Detect which cell encompasses the target text, then output its [x, y] center coordinate. 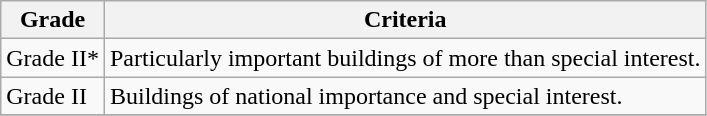
Particularly important buildings of more than special interest. [405, 58]
Grade II [53, 96]
Criteria [405, 20]
Grade [53, 20]
Grade II* [53, 58]
Buildings of national importance and special interest. [405, 96]
